From the cell containing the given text, extract its center point as (x, y) coordinate. 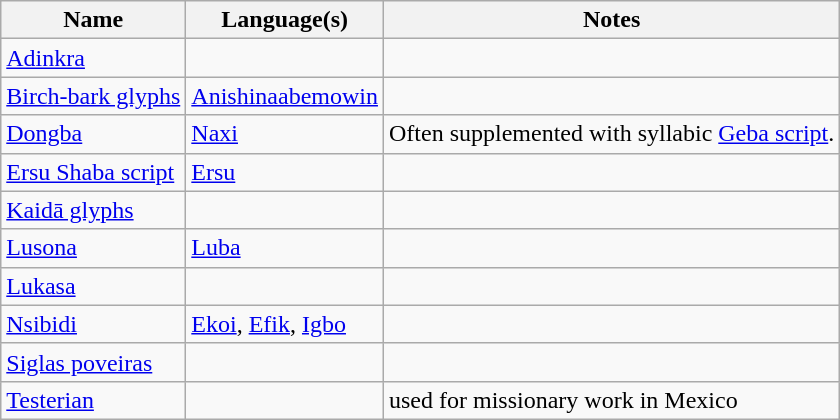
Ersu (285, 172)
Ekoi, Efik, Igbo (285, 324)
Lukasa (94, 286)
Naxi (285, 134)
Dongba (94, 134)
Luba (285, 248)
Adinkra (94, 58)
Testerian (94, 400)
Lusona (94, 248)
Kaidā glyphs (94, 210)
Siglas poveiras (94, 362)
Ersu Shaba script (94, 172)
used for missionary work in Mexico (611, 400)
Often supplemented with syllabic Geba script. (611, 134)
Anishinaabemowin (285, 96)
Nsibidi (94, 324)
Birch-bark glyphs (94, 96)
Notes (611, 20)
Name (94, 20)
Language(s) (285, 20)
